Extract the (x, y) coordinate from the center of the cell holding the provided text.  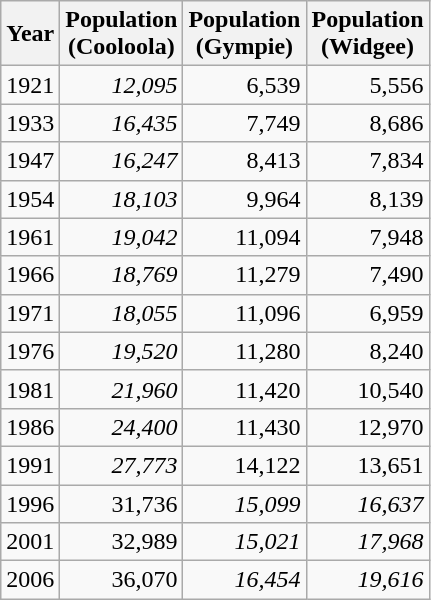
7,948 (368, 237)
16,247 (122, 161)
6,959 (368, 313)
8,686 (368, 123)
1954 (30, 199)
27,773 (122, 465)
8,413 (244, 161)
11,094 (244, 237)
1961 (30, 237)
18,103 (122, 199)
1986 (30, 427)
19,616 (368, 580)
1966 (30, 275)
8,139 (368, 199)
Year (30, 34)
21,960 (122, 389)
12,970 (368, 427)
1947 (30, 161)
19,042 (122, 237)
36,070 (122, 580)
17,968 (368, 542)
7,749 (244, 123)
19,520 (122, 351)
7,490 (368, 275)
16,454 (244, 580)
18,055 (122, 313)
Population(Gympie) (244, 34)
Population(Cooloola) (122, 34)
11,280 (244, 351)
11,420 (244, 389)
1933 (30, 123)
5,556 (368, 85)
31,736 (122, 503)
10,540 (368, 389)
1971 (30, 313)
11,096 (244, 313)
18,769 (122, 275)
14,122 (244, 465)
1981 (30, 389)
1976 (30, 351)
15,099 (244, 503)
16,637 (368, 503)
1996 (30, 503)
13,651 (368, 465)
Population(Widgee) (368, 34)
16,435 (122, 123)
11,430 (244, 427)
2001 (30, 542)
6,539 (244, 85)
8,240 (368, 351)
24,400 (122, 427)
7,834 (368, 161)
11,279 (244, 275)
2006 (30, 580)
12,095 (122, 85)
1921 (30, 85)
9,964 (244, 199)
1991 (30, 465)
32,989 (122, 542)
15,021 (244, 542)
